From the cell containing the given text, extract its center point as (X, Y) coordinate. 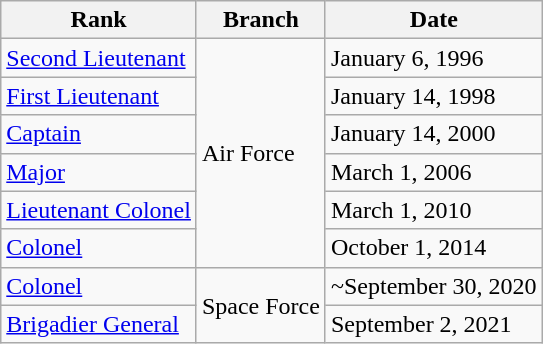
Branch (260, 20)
January 6, 1996 (434, 58)
Major (99, 172)
Space Force (260, 305)
~September 30, 2020 (434, 286)
Air Force (260, 153)
First Lieutenant (99, 96)
January 14, 1998 (434, 96)
March 1, 2010 (434, 210)
September 2, 2021 (434, 324)
Captain (99, 134)
October 1, 2014 (434, 248)
Rank (99, 20)
Brigadier General (99, 324)
Date (434, 20)
Second Lieutenant (99, 58)
January 14, 2000 (434, 134)
March 1, 2006 (434, 172)
Lieutenant Colonel (99, 210)
